Find where the given text appears and provide that cell's center as [X, Y] coordinate. 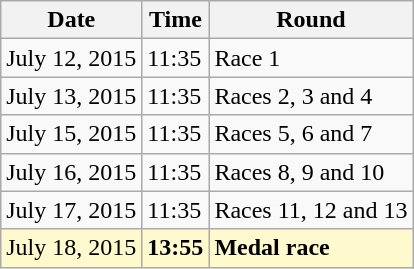
Race 1 [311, 58]
Races 5, 6 and 7 [311, 134]
July 16, 2015 [72, 172]
July 17, 2015 [72, 210]
July 15, 2015 [72, 134]
13:55 [176, 248]
Time [176, 20]
Races 2, 3 and 4 [311, 96]
July 13, 2015 [72, 96]
Races 11, 12 and 13 [311, 210]
Date [72, 20]
Round [311, 20]
Races 8, 9 and 10 [311, 172]
Medal race [311, 248]
July 12, 2015 [72, 58]
July 18, 2015 [72, 248]
